Pinpoint the cell where the given text exists, returning its (X, Y) midpoint coordinate. 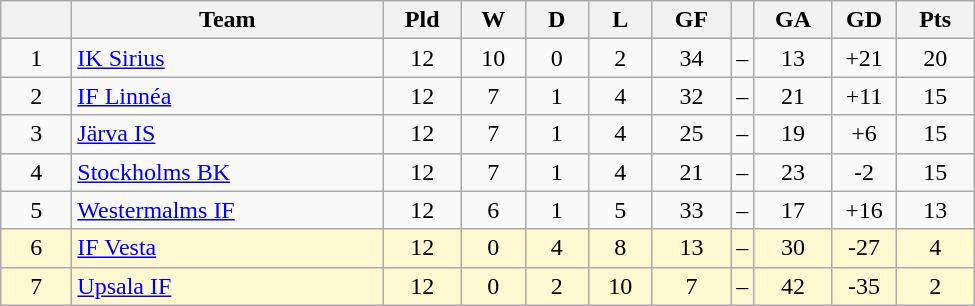
23 (794, 172)
34 (692, 58)
Stockholms BK (228, 172)
32 (692, 96)
L (621, 20)
17 (794, 210)
GA (794, 20)
8 (621, 248)
Upsala IF (228, 286)
IK Sirius (228, 58)
-27 (864, 248)
Pld (422, 20)
33 (692, 210)
19 (794, 134)
-35 (864, 286)
Westermalms IF (228, 210)
Pts (936, 20)
+11 (864, 96)
25 (692, 134)
42 (794, 286)
IF Vesta (228, 248)
20 (936, 58)
3 (36, 134)
W (493, 20)
+21 (864, 58)
IF Linnéa (228, 96)
30 (794, 248)
Järva IS (228, 134)
D (557, 20)
GD (864, 20)
-2 (864, 172)
Team (228, 20)
+6 (864, 134)
GF (692, 20)
+16 (864, 210)
